Detect which cell encompasses the target text, then output its [x, y] center coordinate. 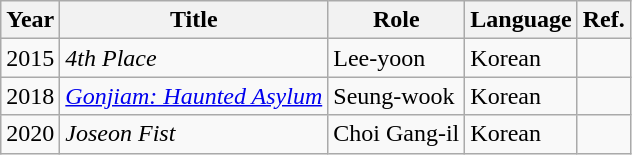
Language [521, 20]
2018 [30, 96]
Joseon Fist [194, 134]
Title [194, 20]
4th Place [194, 58]
Lee-yoon [396, 58]
Year [30, 20]
2020 [30, 134]
Gonjiam: Haunted Asylum [194, 96]
Role [396, 20]
Choi Gang-il [396, 134]
Seung-wook [396, 96]
Ref. [604, 20]
2015 [30, 58]
